From the cell containing the given text, extract its center point as (X, Y) coordinate. 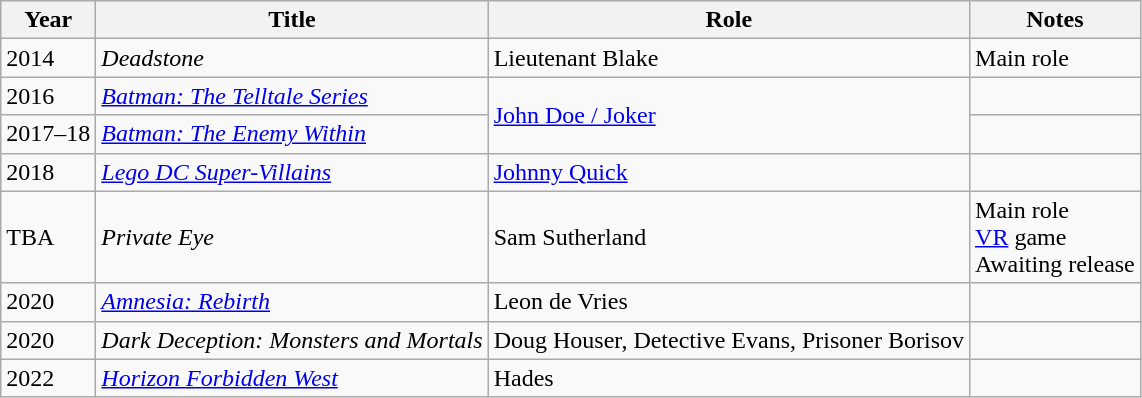
Doug Houser, Detective Evans, Prisoner Borisov (728, 340)
Horizon Forbidden West (292, 378)
Deadstone (292, 58)
2017–18 (48, 134)
Role (728, 20)
John Doe / Joker (728, 115)
2022 (48, 378)
Johnny Quick (728, 172)
Lieutenant Blake (728, 58)
Lego DC Super-Villains (292, 172)
2016 (48, 96)
Notes (1056, 20)
Batman: The Enemy Within (292, 134)
Title (292, 20)
Sam Sutherland (728, 237)
2018 (48, 172)
Dark Deception: Monsters and Mortals (292, 340)
Hades (728, 378)
Batman: The Telltale Series (292, 96)
Leon de Vries (728, 302)
Year (48, 20)
TBA (48, 237)
Private Eye (292, 237)
Amnesia: Rebirth (292, 302)
Main role (1056, 58)
2014 (48, 58)
Main roleVR gameAwaiting release (1056, 237)
